Extract the [X, Y] coordinate from the center of the cell holding the provided text.  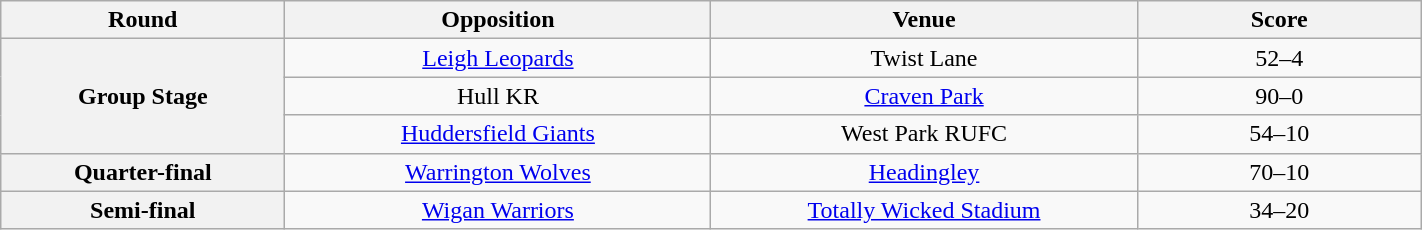
34–20 [1279, 210]
Venue [924, 20]
90–0 [1279, 96]
Wigan Warriors [498, 210]
Opposition [498, 20]
54–10 [1279, 134]
Huddersfield Giants [498, 134]
Semi-final [143, 210]
Leigh Leopards [498, 58]
West Park RUFC [924, 134]
52–4 [1279, 58]
Round [143, 20]
Group Stage [143, 96]
Totally Wicked Stadium [924, 210]
Craven Park [924, 96]
Twist Lane [924, 58]
70–10 [1279, 172]
Score [1279, 20]
Hull KR [498, 96]
Quarter-final [143, 172]
Warrington Wolves [498, 172]
Headingley [924, 172]
